Detect which cell encompasses the target text, then output its (x, y) center coordinate. 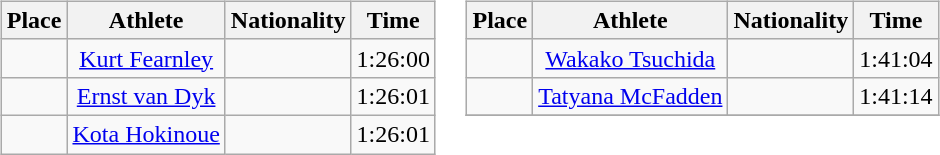
Tatyana McFadden (630, 96)
1:41:14 (896, 96)
Ernst van Dyk (146, 96)
Kota Hokinoue (146, 134)
1:41:04 (896, 58)
Wakako Tsuchida (630, 58)
Kurt Fearnley (146, 58)
1:26:00 (393, 58)
